Return the [x, y] coordinate for the center point of the cell that contains the specified text.  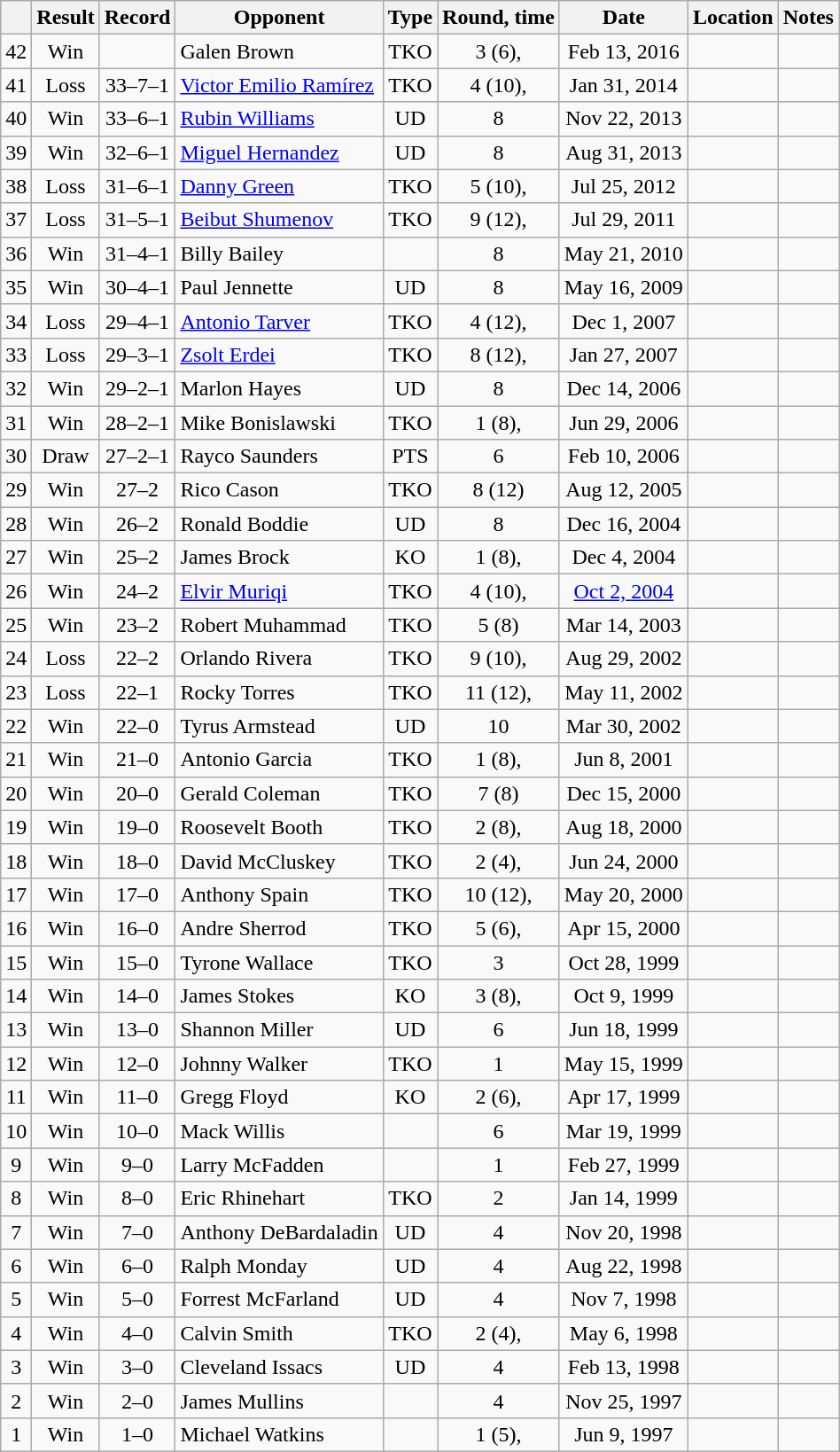
David McCluskey [279, 861]
22–2 [137, 659]
30 [16, 457]
Miguel Hernandez [279, 152]
21–0 [137, 760]
James Brock [279, 558]
Andre Sherrod [279, 928]
29 [16, 490]
Apr 17, 1999 [624, 1097]
Record [137, 18]
Gregg Floyd [279, 1097]
Jan 27, 2007 [624, 355]
Jun 24, 2000 [624, 861]
7–0 [137, 1232]
Rayco Saunders [279, 457]
Galen Brown [279, 51]
3 (8), [499, 996]
15 [16, 962]
1–0 [137, 1434]
28 [16, 524]
1 (5), [499, 1434]
Antonio Tarver [279, 321]
Tyrone Wallace [279, 962]
Round, time [499, 18]
18–0 [137, 861]
Roosevelt Booth [279, 827]
Calvin Smith [279, 1333]
Dec 16, 2004 [624, 524]
40 [16, 119]
4–0 [137, 1333]
24 [16, 659]
35 [16, 287]
23 [16, 692]
42 [16, 51]
Aug 31, 2013 [624, 152]
Jul 29, 2011 [624, 220]
Rocky Torres [279, 692]
11 (12), [499, 692]
Anthony Spain [279, 894]
Feb 27, 1999 [624, 1165]
28–2–1 [137, 423]
12–0 [137, 1064]
22–0 [137, 726]
26–2 [137, 524]
Gerald Coleman [279, 793]
9 (10), [499, 659]
16 [16, 928]
Mar 19, 1999 [624, 1131]
8–0 [137, 1198]
Mar 14, 2003 [624, 625]
6–0 [137, 1266]
Rico Cason [279, 490]
Robert Muhammad [279, 625]
10 (12), [499, 894]
Forrest McFarland [279, 1300]
21 [16, 760]
May 11, 2002 [624, 692]
36 [16, 254]
Nov 22, 2013 [624, 119]
Result [66, 18]
Feb 10, 2006 [624, 457]
Draw [66, 457]
May 15, 1999 [624, 1064]
Beibut Shumenov [279, 220]
34 [16, 321]
14 [16, 996]
Date [624, 18]
9 [16, 1165]
James Stokes [279, 996]
20–0 [137, 793]
Location [733, 18]
29–3–1 [137, 355]
39 [16, 152]
Dec 14, 2006 [624, 388]
8 (12) [499, 490]
Billy Bailey [279, 254]
Mar 30, 2002 [624, 726]
Mack Willis [279, 1131]
32–6–1 [137, 152]
May 16, 2009 [624, 287]
Oct 2, 2004 [624, 591]
Jul 25, 2012 [624, 186]
PTS [409, 457]
5 [16, 1300]
19 [16, 827]
Marlon Hayes [279, 388]
16–0 [137, 928]
Dec 1, 2007 [624, 321]
5 (8) [499, 625]
Mike Bonislawski [279, 423]
20 [16, 793]
Jan 14, 1999 [624, 1198]
Aug 18, 2000 [624, 827]
Nov 25, 1997 [624, 1401]
Eric Rhinehart [279, 1198]
29–4–1 [137, 321]
Danny Green [279, 186]
4 (12), [499, 321]
5 (10), [499, 186]
3–0 [137, 1367]
Type [409, 18]
25 [16, 625]
Dec 4, 2004 [624, 558]
Jan 31, 2014 [624, 85]
Dec 15, 2000 [624, 793]
2 (8), [499, 827]
31–4–1 [137, 254]
Oct 28, 1999 [624, 962]
Aug 12, 2005 [624, 490]
Notes [808, 18]
18 [16, 861]
Nov 7, 1998 [624, 1300]
Elvir Muriqi [279, 591]
Antonio Garcia [279, 760]
22 [16, 726]
Cleveland Issacs [279, 1367]
19–0 [137, 827]
27–2–1 [137, 457]
23–2 [137, 625]
Anthony DeBardaladin [279, 1232]
Ronald Boddie [279, 524]
Victor Emilio Ramírez [279, 85]
32 [16, 388]
29–2–1 [137, 388]
7 [16, 1232]
May 6, 1998 [624, 1333]
Larry McFadden [279, 1165]
Paul Jennette [279, 287]
5–0 [137, 1300]
38 [16, 186]
15–0 [137, 962]
11–0 [137, 1097]
Aug 22, 1998 [624, 1266]
Jun 29, 2006 [624, 423]
10–0 [137, 1131]
27–2 [137, 490]
Oct 9, 1999 [624, 996]
25–2 [137, 558]
9 (12), [499, 220]
Rubin Williams [279, 119]
Tyrus Armstead [279, 726]
May 20, 2000 [624, 894]
3 (6), [499, 51]
2–0 [137, 1401]
22–1 [137, 692]
33–7–1 [137, 85]
Zsolt Erdei [279, 355]
5 (6), [499, 928]
Opponent [279, 18]
41 [16, 85]
9–0 [137, 1165]
13 [16, 1030]
Jun 18, 1999 [624, 1030]
11 [16, 1097]
Feb 13, 1998 [624, 1367]
Aug 29, 2002 [624, 659]
Feb 13, 2016 [624, 51]
Nov 20, 1998 [624, 1232]
8 (12), [499, 355]
31–5–1 [137, 220]
33 [16, 355]
Orlando Rivera [279, 659]
Jun 8, 2001 [624, 760]
24–2 [137, 591]
May 21, 2010 [624, 254]
Ralph Monday [279, 1266]
Shannon Miller [279, 1030]
James Mullins [279, 1401]
31–6–1 [137, 186]
2 (6), [499, 1097]
30–4–1 [137, 287]
17 [16, 894]
26 [16, 591]
Jun 9, 1997 [624, 1434]
Apr 15, 2000 [624, 928]
27 [16, 558]
33–6–1 [137, 119]
7 (8) [499, 793]
37 [16, 220]
12 [16, 1064]
14–0 [137, 996]
13–0 [137, 1030]
Michael Watkins [279, 1434]
31 [16, 423]
Johnny Walker [279, 1064]
17–0 [137, 894]
